Extract the (x, y) coordinate from the center of the cell holding the provided text.  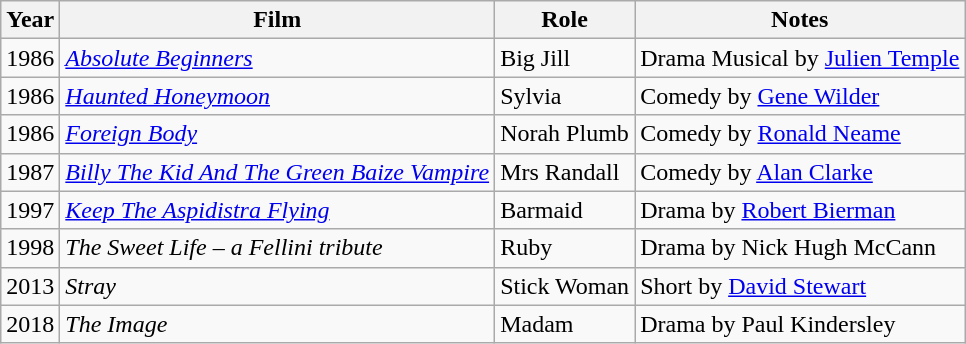
Year (30, 20)
Notes (800, 20)
Drama by Robert Bierman (800, 210)
Madam (565, 324)
1987 (30, 172)
Drama by Nick Hugh McCann (800, 248)
Comedy by Ronald Neame (800, 134)
Barmaid (565, 210)
Short by David Stewart (800, 286)
Stick Woman (565, 286)
Sylvia (565, 96)
Keep The Aspidistra Flying (278, 210)
Ruby (565, 248)
2013 (30, 286)
Haunted Honeymoon (278, 96)
Foreign Body (278, 134)
1997 (30, 210)
The Sweet Life – a Fellini tribute (278, 248)
1998 (30, 248)
Comedy by Gene Wilder (800, 96)
Role (565, 20)
Stray (278, 286)
Absolute Beginners (278, 58)
The Image (278, 324)
Big Jill (565, 58)
Drama by Paul Kindersley (800, 324)
Film (278, 20)
Comedy by Alan Clarke (800, 172)
2018 (30, 324)
Norah Plumb (565, 134)
Drama Musical by Julien Temple (800, 58)
Billy The Kid And The Green Baize Vampire (278, 172)
Mrs Randall (565, 172)
